Extract the [X, Y] coordinate from the center of the cell holding the provided text.  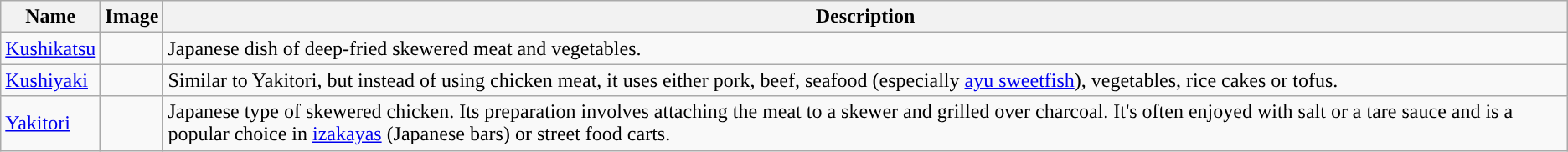
Yakitori [50, 124]
Japanese dish of deep-fried skewered meat and vegetables. [865, 48]
Name [50, 17]
Kushikatsu [50, 48]
Description [865, 17]
Kushiyaki [50, 80]
Image [132, 17]
